Scan for the cell matching the given text and deliver its (X, Y) coordinate at center. 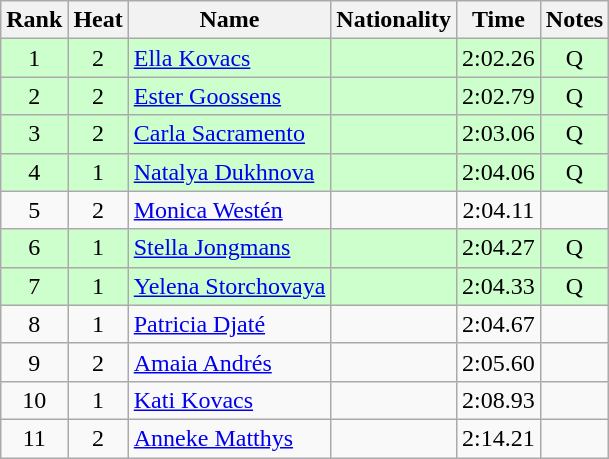
9 (34, 362)
Ella Kovacs (230, 58)
Kati Kovacs (230, 400)
2:04.11 (499, 210)
Ester Goossens (230, 96)
4 (34, 172)
3 (34, 134)
Amaia Andrés (230, 362)
Stella Jongmans (230, 248)
2:04.33 (499, 286)
2:04.67 (499, 324)
2:04.06 (499, 172)
Name (230, 20)
Natalya Dukhnova (230, 172)
7 (34, 286)
Monica Westén (230, 210)
2:03.06 (499, 134)
10 (34, 400)
2:05.60 (499, 362)
5 (34, 210)
Carla Sacramento (230, 134)
2:02.26 (499, 58)
Notes (574, 20)
Time (499, 20)
Rank (34, 20)
Patricia Djaté (230, 324)
2:08.93 (499, 400)
Heat (98, 20)
Anneke Matthys (230, 438)
2:04.27 (499, 248)
11 (34, 438)
Nationality (394, 20)
2:02.79 (499, 96)
6 (34, 248)
Yelena Storchovaya (230, 286)
8 (34, 324)
2:14.21 (499, 438)
